Provide the [X, Y] coordinate of the cell's center where the given text is located.  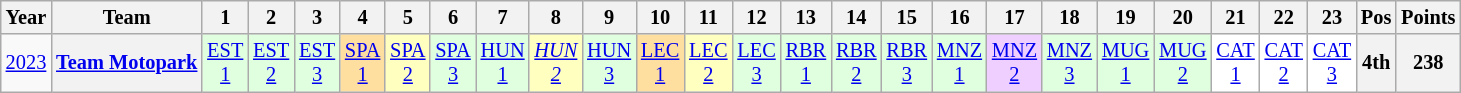
21 [1235, 17]
Pos [1376, 17]
HUN2 [556, 63]
LEC2 [708, 63]
4 [362, 17]
EST2 [271, 63]
9 [609, 17]
SPA3 [452, 63]
7 [503, 17]
EST1 [225, 63]
18 [1070, 17]
3 [317, 17]
22 [1284, 17]
16 [960, 17]
8 [556, 17]
RBR1 [806, 63]
HUN3 [609, 63]
EST3 [317, 63]
Team [126, 17]
19 [1126, 17]
HUN1 [503, 63]
12 [756, 17]
238 [1428, 63]
SPA2 [408, 63]
Year [26, 17]
11 [708, 17]
CAT1 [1235, 63]
CAT2 [1284, 63]
14 [856, 17]
6 [452, 17]
2 [271, 17]
LEC3 [756, 63]
20 [1182, 17]
13 [806, 17]
MNZ1 [960, 63]
CAT3 [1332, 63]
RBR2 [856, 63]
17 [1014, 17]
MUG2 [1182, 63]
Points [1428, 17]
MNZ3 [1070, 63]
RBR3 [907, 63]
Team Motopark [126, 63]
MNZ2 [1014, 63]
15 [907, 17]
4th [1376, 63]
5 [408, 17]
MUG1 [1126, 63]
23 [1332, 17]
10 [660, 17]
2023 [26, 63]
SPA1 [362, 63]
1 [225, 17]
LEC1 [660, 63]
